From the cell containing the given text, extract its center point as [X, Y] coordinate. 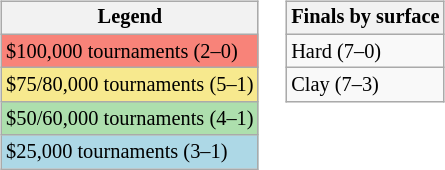
Clay (7–3) [365, 85]
$25,000 tournaments (3–1) [130, 152]
$50/60,000 tournaments (4–1) [130, 119]
$100,000 tournaments (2–0) [130, 51]
Finals by surface [365, 18]
Hard (7–0) [365, 51]
$75/80,000 tournaments (5–1) [130, 85]
Legend [130, 18]
